Determine the (x, y) coordinate at the center of the cell enclosing the given text.  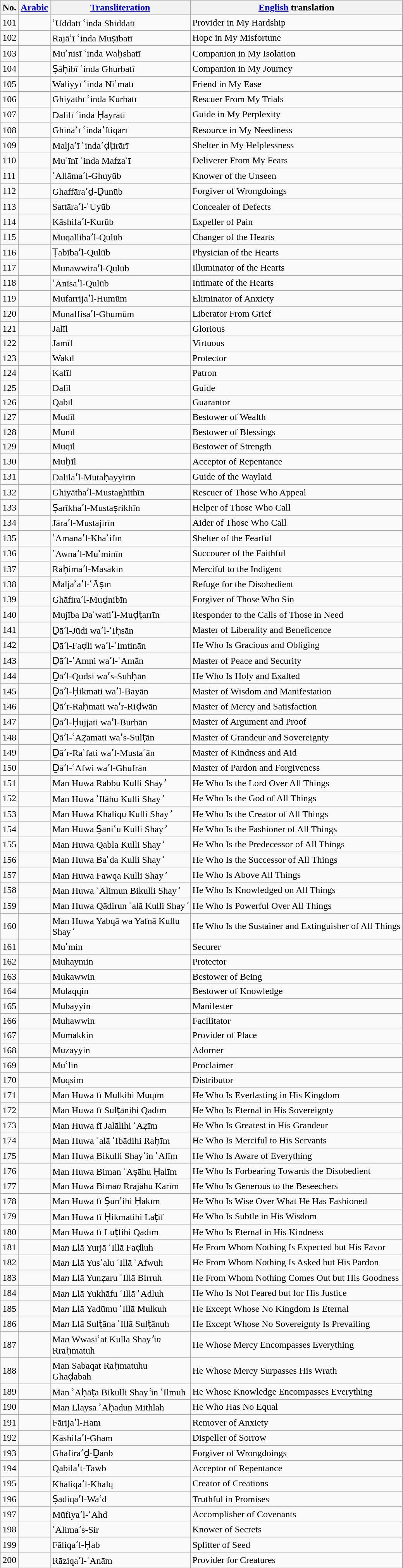
He Who Is Greatest in His Grandeur (296, 1125)
Remover of Anxiety (296, 1422)
Man Llā Yunẓaru ʾIllā Birruh (120, 1278)
He Who Is Merciful to His Servants (296, 1141)
130 (9, 462)
105 (9, 84)
Master of Kindness and Aid (296, 752)
181 (9, 1247)
147 (9, 722)
Transliteration (120, 8)
Muhawwin (120, 1021)
Distributor (296, 1080)
132 (9, 492)
Dalīlī ʿinda Ḥayratī (120, 115)
Rāziqaʼl-ʾAnām (120, 1560)
189 (9, 1392)
He Who Is Subtle in His Wisdom (296, 1217)
Mūfiyaʼl-ʿAhd (120, 1514)
Accomplisher of Covenants (296, 1514)
194 (9, 1469)
Ḏāʼl-Ḥujjati waʼl-Burhān (120, 722)
140 (9, 615)
114 (9, 222)
Ḏāʼl-Jūdi waʼl-ʾIḥsān (120, 630)
Rajāʾī ʿinda Muṣībatī (120, 38)
168 (9, 1050)
Ghaffāraʼḏ-Ḏunūb (120, 191)
113 (9, 207)
Provider of Place (296, 1035)
Man Huwa Bikulli Shayʾin ʿAlīm (120, 1156)
Man Wwasiʿat Kulla Shayʾin Rraḥmatuh (120, 1345)
Qabīl (120, 402)
ʿUddatī ʿinda Shiddatī (120, 23)
Man Huwa Yabqā wa Yafnā Kullu Shayʾ (120, 927)
179 (9, 1217)
192 (9, 1438)
Munīl (120, 432)
Fārijaʼl-Ham (120, 1422)
He Who Is Forbearing Towards the Disobedient (296, 1171)
Proclaimer (296, 1065)
Creator of Creations (296, 1484)
160 (9, 927)
Man Huwa fī Ṣunʿihi Ḥakīm (120, 1201)
Wakīl (120, 358)
Expeller of Pain (296, 222)
Illuminator of the Hearts (296, 268)
156 (9, 860)
He Except Whose No Kingdom Is Eternal (296, 1309)
146 (9, 707)
Rescuer of Those Who Appeal (296, 492)
Muʿīnī ʿinda Mafzaʿī (120, 161)
He From Whom Nothing Is Asked but His Pardon (296, 1263)
Muqsim (120, 1080)
Man Huwa ʿĀlimun Bikulli Shayʾ (120, 890)
Intimate of the Hearts (296, 283)
Physician of the Hearts (296, 252)
Guarantor (296, 402)
Rāḥimaʼl-Masākīn (120, 569)
Man Llaysa ʾAḥadun Mithlah (120, 1407)
Muʾmin (120, 947)
No. (9, 8)
Ḏāʼl-ʿAfwi waʼl-Ghufrān (120, 768)
104 (9, 69)
191 (9, 1422)
180 (9, 1232)
Mukawwin (120, 977)
Mubayyin (120, 1006)
112 (9, 191)
Aider of Those Who Call (296, 523)
Master of Wisdom and Manifestation (296, 691)
121 (9, 329)
Knower of Secrets (296, 1530)
Qābilaʼt-Tawb (120, 1469)
Man Huwa Khāliqu Kulli Shayʾ (120, 814)
176 (9, 1171)
Ṣāḥibī ʿinda Ghurbatī (120, 69)
157 (9, 875)
Ḏāʼl-Qudsi waʼs-Subḥān (120, 676)
144 (9, 676)
He Who Is Above All Things (296, 875)
Bestower of Blessings (296, 432)
Guide in My Perplexity (296, 115)
He Who Is Aware of Everything (296, 1156)
Kāshifaʼl-Kurūb (120, 222)
Mufarrijaʼl-Humūm (120, 298)
187 (9, 1345)
Resource in My Neediness (296, 130)
200 (9, 1560)
193 (9, 1453)
Master of Pardon and Forgiveness (296, 768)
Man Huwa Qādirun ʿalā Kulli Shayʾ (120, 906)
Patron (296, 373)
Friend in My Ease (296, 84)
Maljaʾaʼl-ʿĀṣīn (120, 584)
He Whose Mercy Encompasses Everything (296, 1345)
164 (9, 991)
131 (9, 477)
Hope in My Misfortune (296, 38)
Man Huwa fī Luṭfihi Qadīm (120, 1232)
He Who Is Everlasting in His Kingdom (296, 1095)
Ghāfiraʼl-Muḏnibīn (120, 600)
Rescuer From My Trials (296, 99)
117 (9, 268)
126 (9, 402)
Shelter in My Helplessness (296, 145)
134 (9, 523)
Sattāraʼl-ʿUyūb (120, 207)
102 (9, 38)
Glorious (296, 329)
Jalīl (120, 329)
Provider in My Hardship (296, 23)
167 (9, 1035)
166 (9, 1021)
195 (9, 1484)
103 (9, 53)
Truthful in Promises (296, 1499)
Man Huwa ʿalā ʿIbādihi Raḥīm (120, 1141)
Knower of the Unseen (296, 176)
154 (9, 829)
139 (9, 600)
107 (9, 115)
ʾAnīsaʼl-Qulūb (120, 283)
155 (9, 845)
Eliminator of Anxiety (296, 298)
He Who Is Holy and Exalted (296, 676)
He Who Is the Lord Over All Things (296, 783)
158 (9, 890)
143 (9, 661)
He Who Is the Fashioner of All Things (296, 829)
196 (9, 1499)
128 (9, 432)
Shelter of the Fearful (296, 538)
190 (9, 1407)
Man Huwa fī Jalālihi ʿAẓīm (120, 1125)
148 (9, 737)
Man ʾAḥāṭa Bikulli Shayʾin ʿIlmuh (120, 1392)
108 (9, 130)
173 (9, 1125)
He Who Is the God of All Things (296, 799)
153 (9, 814)
Virtuous (296, 343)
162 (9, 962)
Man Huwa ʾIlāhu Kulli Shayʾ (120, 799)
Facilitator (296, 1021)
Mulaqqin (120, 991)
Munaffisaʼl-Ghumūm (120, 314)
Ḏāʼl-ʿAẓamati waʼs-Sulṭān (120, 737)
125 (9, 387)
Deliverer From My Fears (296, 161)
115 (9, 237)
Muqallibaʼl-Qulūb (120, 237)
Securer (296, 947)
Dispeller of Sorrow (296, 1438)
182 (9, 1263)
127 (9, 417)
122 (9, 343)
Companion in My Journey (296, 69)
Helper of Those Who Call (296, 507)
Arabic (34, 8)
Guide of the Waylaid (296, 477)
169 (9, 1065)
He Whose Mercy Surpasses His Wrath (296, 1371)
Muqīl (120, 447)
Ghiyāthaʼl-Mustaghīthīn (120, 492)
136 (9, 554)
Bestower of Being (296, 977)
119 (9, 298)
151 (9, 783)
152 (9, 799)
Manifester (296, 1006)
Muzayyin (120, 1050)
He From Whom Nothing Is Expected but His Favor (296, 1247)
165 (9, 1006)
185 (9, 1309)
172 (9, 1110)
106 (9, 99)
163 (9, 977)
161 (9, 947)
He Who Is the Creator of All Things (296, 814)
171 (9, 1095)
Ghāfiraʼḏ-Ḏanb (120, 1453)
159 (9, 906)
120 (9, 314)
111 (9, 176)
He Who Is Wise Over What He Has Fashioned (296, 1201)
Splitter of Seed (296, 1545)
116 (9, 252)
Jāraʼl-Mustajīrīn (120, 523)
129 (9, 447)
Muḥīl (120, 462)
ʿAwnaʼl-Muʾminīn (120, 554)
Merciful to the Indigent (296, 569)
ʿĀlimaʼs-Sir (120, 1530)
He Whose Knowledge Encompasses Everything (296, 1392)
Responder to the Calls of Those in Need (296, 615)
Refuge for the Disobedient (296, 584)
He Who Is the Predecessor of All Things (296, 845)
Bestower of Wealth (296, 417)
Man Huwa Ṣāniʿu Kulli Shayʾ (120, 829)
He Who Is Not Feared but for His Justice (296, 1293)
110 (9, 161)
118 (9, 283)
Ḏāʼr-Raʾfati waʼl-Mustaʿān (120, 752)
Master of Argument and Proof (296, 722)
150 (9, 768)
Muʾnisī ʿinda Waḥshatī (120, 53)
He Who Is Powerful Over All Things (296, 906)
Man Huwa Biman ʿAṣāhu Ḥalīm (120, 1171)
Man Llā Yukhāfu ʾIllā ʿAdluh (120, 1293)
Dalīlaʼl-Mutaḥayyirīn (120, 477)
Man Huwa Baʿda Kulli Shayʾ (120, 860)
English translation (296, 8)
ʿAllāmaʼl-Ghuyūb (120, 176)
Dalīl (120, 387)
138 (9, 584)
Muʿlin (120, 1065)
Jamīl (120, 343)
199 (9, 1545)
Fāliqaʼl-Ḥab (120, 1545)
Bestower of Strength (296, 447)
Ḏāʼl-ʾAmni waʼl-ʾAmān (120, 661)
178 (9, 1201)
Waliyyī ʿinda Niʿmatī (120, 84)
183 (9, 1278)
188 (9, 1371)
184 (9, 1293)
Man Huwa fī Sulṭānihi Qadīm (120, 1110)
Ṣarīkhaʼl-Mustaṣrikhīn (120, 507)
Master of Peace and Security (296, 661)
Companion in My Isolation (296, 53)
Man Huwa Rabbu Kulli Shayʾ (120, 783)
Ṣādiqaʼl-Waʿd (120, 1499)
Master of Mercy and Satisfaction (296, 707)
177 (9, 1186)
Munawwiraʼl-Qulūb (120, 268)
198 (9, 1530)
Mujība Daʿwatiʼl-Muḍṭarrīn (120, 615)
124 (9, 373)
123 (9, 358)
Maljaʾī ʿindaʼḍṭirārī (120, 145)
Man Huwa Fawqa Kulli Shayʾ (120, 875)
He Who Is Generous to the Beseechers (296, 1186)
175 (9, 1156)
He Who Has No Equal (296, 1407)
He Who Is Knowledged on All Things (296, 890)
He From Whom Nothing Comes Out but His Goodness (296, 1278)
He Who Is the Sustainer and Extinguisher of All Things (296, 927)
Man Huwa fī Mulkihi Muqīm (120, 1095)
Man Sabaqat Raḥmatuhu Ghaḍabah (120, 1371)
He Who Is Eternal in His Sovereignty (296, 1110)
Master of Grandeur and Sovereignty (296, 737)
101 (9, 23)
He Except Whose No Sovereignty Is Prevailing (296, 1324)
Man Llā Yadūmu ʾIllā Mulkuh (120, 1309)
142 (9, 645)
Concealer of Defects (296, 207)
109 (9, 145)
Ghiyāthī ʿinda Kurbatī (120, 99)
141 (9, 630)
Ghināʾī ʿindaʼftiqārī (120, 130)
135 (9, 538)
Mudīl (120, 417)
Khāliqaʼl-Khalq (120, 1484)
He Who Is Gracious and Obliging (296, 645)
Adorner (296, 1050)
Ṭabībaʼl-Qulūb (120, 252)
Succourer of the Faithful (296, 554)
174 (9, 1141)
Man Llā Yurjā ʾIllā Faḍluh (120, 1247)
ʾAmānaʼl-Khāʾifīn (120, 538)
Bestower of Knowledge (296, 991)
149 (9, 752)
197 (9, 1514)
170 (9, 1080)
Mumakkin (120, 1035)
Guide (296, 387)
Liberator From Grief (296, 314)
Man Huwa Qabla Kulli Shayʾ (120, 845)
He Who Is the Successor of All Things (296, 860)
Man Huwa Biman Rrajāhu Karīm (120, 1186)
Man Llā Sulṭāna ʾIllā Sulṭānuh (120, 1324)
Master of Liberality and Beneficence (296, 630)
Muhaymin (120, 962)
Changer of the Hearts (296, 237)
137 (9, 569)
Forgiver of Those Who Sin (296, 600)
Ḏāʼl-Ḥikmati waʼl-Bayān (120, 691)
133 (9, 507)
Kāshifaʼl-Gham (120, 1438)
He Who Is Eternal in His Kindness (296, 1232)
145 (9, 691)
Man Llā Yusʾalu ʾIllā ʿAfwuh (120, 1263)
Ḏāʼl-Faḍli waʼl-ʾImtinān (120, 645)
Man Huwa fī Ḥikmatihi Laṭīf (120, 1217)
Provider for Creatures (296, 1560)
Kafīl (120, 373)
Ḏāʼr-Raḥmati waʼr-Riḍwān (120, 707)
186 (9, 1324)
